For the text-containing cell, return its midpoint in [X, Y] coordinate format. 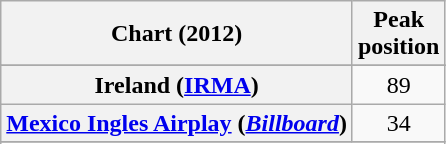
Ireland (IRMA) [177, 85]
Peakposition [398, 34]
34 [398, 123]
Chart (2012) [177, 34]
89 [398, 85]
Mexico Ingles Airplay (Billboard) [177, 123]
